Detect which cell encompasses the target text, then output its [x, y] center coordinate. 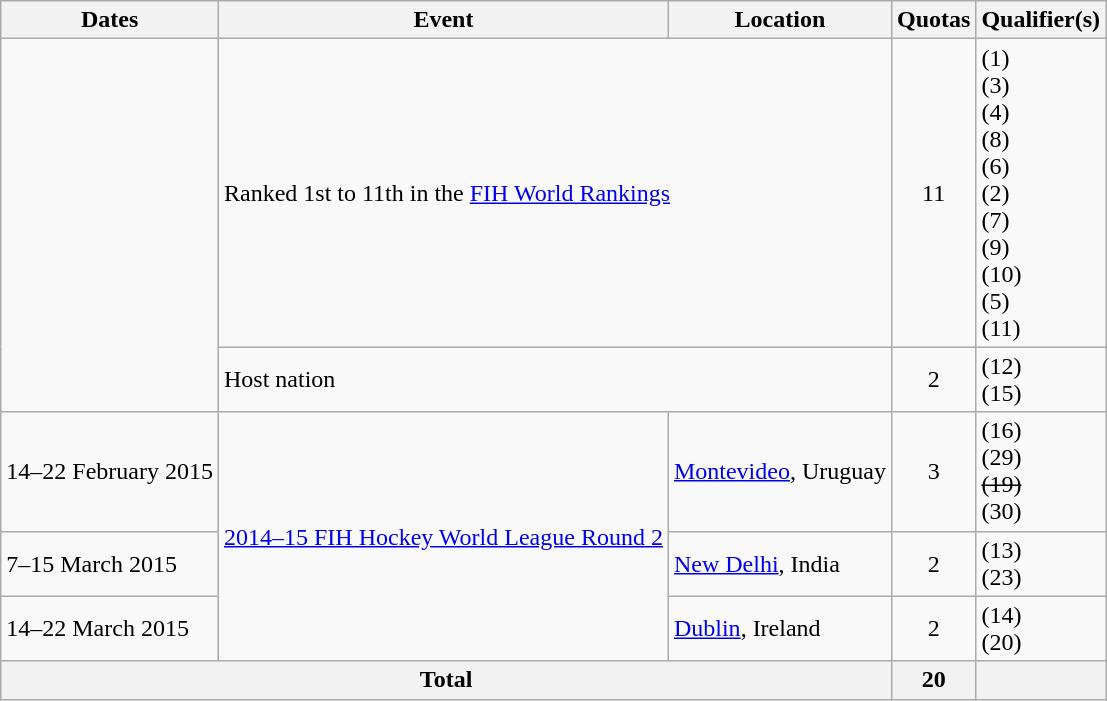
Host nation [554, 380]
(14) (20) [1041, 628]
Quotas [933, 20]
Event [443, 20]
New Delhi, India [780, 564]
Dates [110, 20]
Montevideo, Uruguay [780, 472]
(1) (3) (4) (8) (6) (2) (7) (9) (10) (5) (11) [1041, 193]
Ranked 1st to 11th in the FIH World Rankings [554, 193]
Qualifier(s) [1041, 20]
3 [933, 472]
14–22 March 2015 [110, 628]
Dublin, Ireland [780, 628]
20 [933, 680]
11 [933, 193]
(12) (15) [1041, 380]
14–22 February 2015 [110, 472]
7–15 March 2015 [110, 564]
(16) (29) (19) (30) [1041, 472]
Location [780, 20]
(13) (23) [1041, 564]
Total [446, 680]
2014–15 FIH Hockey World League Round 2 [443, 536]
